For the text-containing cell, return its midpoint in (X, Y) coordinate format. 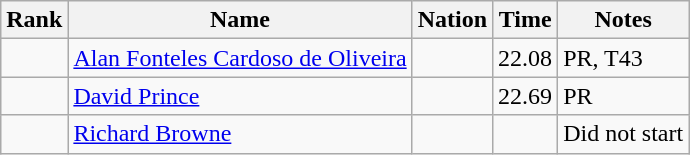
David Prince (240, 96)
Did not start (624, 134)
Nation (452, 20)
Richard Browne (240, 134)
PR (624, 96)
PR, T43 (624, 58)
Alan Fonteles Cardoso de Oliveira (240, 58)
22.08 (526, 58)
Time (526, 20)
22.69 (526, 96)
Rank (34, 20)
Notes (624, 20)
Name (240, 20)
